Identify which cell holds the provided text, then report its (x, y) central coordinate. 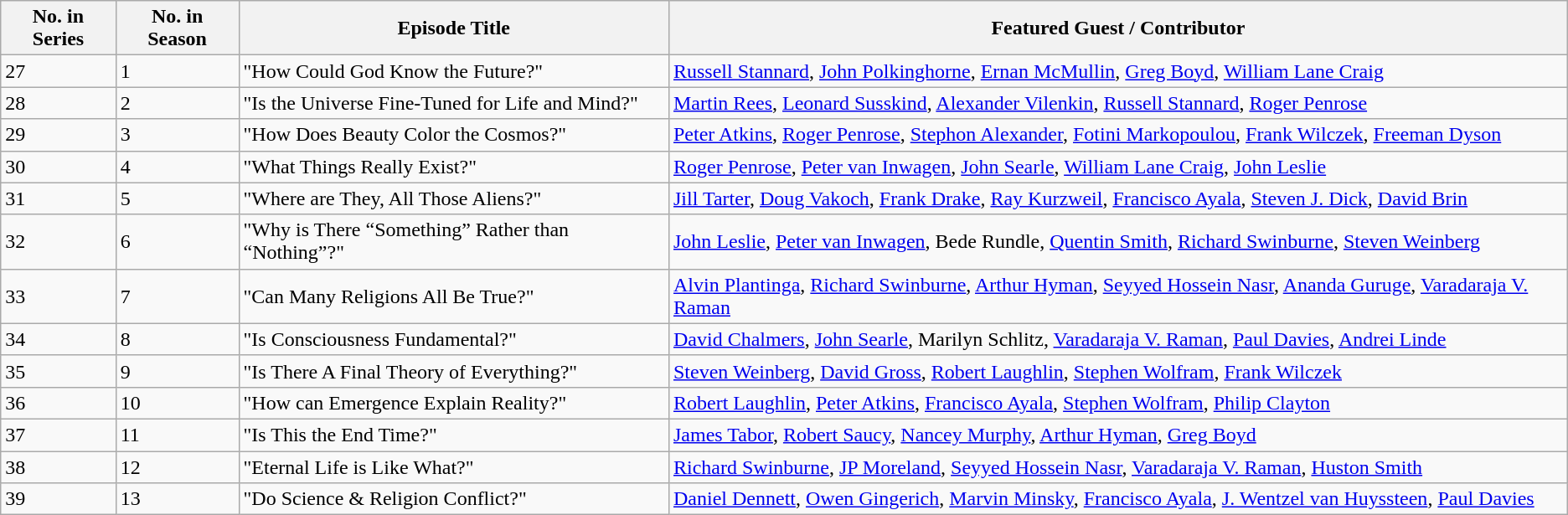
30 (59, 167)
"Is the Universe Fine-Tuned for Life and Mind?" (454, 103)
9 (178, 371)
34 (59, 339)
13 (178, 499)
11 (178, 435)
No. in Series (59, 28)
28 (59, 103)
David Chalmers, John Searle, Marilyn Schlitz, Varadaraja V. Raman, Paul Davies, Andrei Linde (1117, 339)
Richard Swinburne, JP Moreland, Seyyed Hossein Nasr, Varadaraja V. Raman, Huston Smith (1117, 466)
38 (59, 466)
Robert Laughlin, Peter Atkins, Francisco Ayala, Stephen Wolfram, Philip Clayton (1117, 403)
Russell Stannard, John Polkinghorne, Ernan McMullin, Greg Boyd, William Lane Craig (1117, 71)
"Eternal Life is Like What?" (454, 466)
No. in Season (178, 28)
Peter Atkins, Roger Penrose, Stephon Alexander, Fotini Markopoulou, Frank Wilczek, Freeman Dyson (1117, 135)
31 (59, 198)
"Where are They, All Those Aliens?" (454, 198)
35 (59, 371)
2 (178, 103)
Featured Guest / Contributor (1117, 28)
Steven Weinberg, David Gross, Robert Laughlin, Stephen Wolfram, Frank Wilczek (1117, 371)
"Do Science & Religion Conflict?" (454, 499)
"Can Many Religions All Be True?" (454, 296)
Alvin Plantinga, Richard Swinburne, Arthur Hyman, Seyyed Hossein Nasr, Ananda Guruge, Varadaraja V. Raman (1117, 296)
37 (59, 435)
"Is There A Final Theory of Everything?" (454, 371)
James Tabor, Robert Saucy, Nancey Murphy, Arthur Hyman, Greg Boyd (1117, 435)
10 (178, 403)
8 (178, 339)
Jill Tarter, Doug Vakoch, Frank Drake, Ray Kurzweil, Francisco Ayala, Steven J. Dick, David Brin (1117, 198)
32 (59, 241)
"How Could God Know the Future?" (454, 71)
"How Does Beauty Color the Cosmos?" (454, 135)
3 (178, 135)
4 (178, 167)
"Is This the End Time?" (454, 435)
Episode Title (454, 28)
39 (59, 499)
Martin Rees, Leonard Susskind, Alexander Vilenkin, Russell Stannard, Roger Penrose (1117, 103)
27 (59, 71)
5 (178, 198)
7 (178, 296)
6 (178, 241)
Roger Penrose, Peter van Inwagen, John Searle, William Lane Craig, John Leslie (1117, 167)
"What Things Really Exist?" (454, 167)
33 (59, 296)
12 (178, 466)
John Leslie, Peter van Inwagen, Bede Rundle, Quentin Smith, Richard Swinburne, Steven Weinberg (1117, 241)
Daniel Dennett, Owen Gingerich, Marvin Minsky, Francisco Ayala, J. Wentzel van Huyssteen, Paul Davies (1117, 499)
1 (178, 71)
"Why is There “Something” Rather than “Nothing”?" (454, 241)
"Is Consciousness Fundamental?" (454, 339)
36 (59, 403)
"How can Emergence Explain Reality?" (454, 403)
29 (59, 135)
